Return the [X, Y] coordinate for the center point of the cell that contains the specified text.  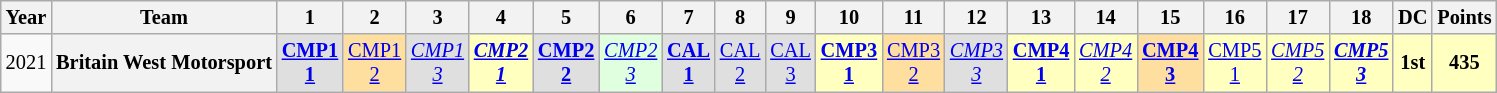
CMP21 [501, 63]
435 [1464, 63]
DC [1412, 17]
7 [688, 17]
15 [1170, 17]
5 [566, 17]
4 [501, 17]
CAL2 [740, 63]
14 [1106, 17]
3 [438, 17]
12 [976, 17]
CMP32 [914, 63]
8 [740, 17]
CMP53 [1361, 63]
CMP41 [1041, 63]
CMP43 [1170, 63]
9 [790, 17]
CMP51 [1234, 63]
1 [310, 17]
CMP12 [374, 63]
2021 [26, 63]
18 [1361, 17]
CMP42 [1106, 63]
Year [26, 17]
11 [914, 17]
6 [630, 17]
CMP11 [310, 63]
CAL1 [688, 63]
Britain West Motorsport [164, 63]
CMP22 [566, 63]
CMP52 [1298, 63]
CMP33 [976, 63]
Team [164, 17]
16 [1234, 17]
10 [849, 17]
Points [1464, 17]
13 [1041, 17]
17 [1298, 17]
CMP13 [438, 63]
CMP31 [849, 63]
CMP23 [630, 63]
2 [374, 17]
CAL3 [790, 63]
1st [1412, 63]
